Pinpoint the cell where the given text exists, returning its [x, y] midpoint coordinate. 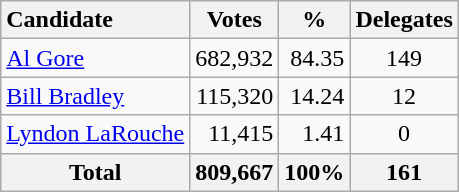
100% [314, 172]
84.35 [314, 58]
0 [404, 134]
149 [404, 58]
% [314, 20]
809,667 [234, 172]
Votes [234, 20]
161 [404, 172]
Candidate [96, 20]
Total [96, 172]
Delegates [404, 20]
682,932 [234, 58]
1.41 [314, 134]
14.24 [314, 96]
Bill Bradley [96, 96]
Lyndon LaRouche [96, 134]
11,415 [234, 134]
Al Gore [96, 58]
115,320 [234, 96]
12 [404, 96]
